Return the (X, Y) coordinate for the center point of the cell that contains the specified text.  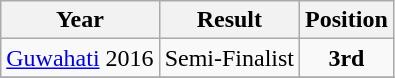
Year (80, 20)
3rd (347, 58)
Guwahati 2016 (80, 58)
Result (229, 20)
Position (347, 20)
Semi-Finalist (229, 58)
